Scan for the cell matching the given text and deliver its (x, y) coordinate at center. 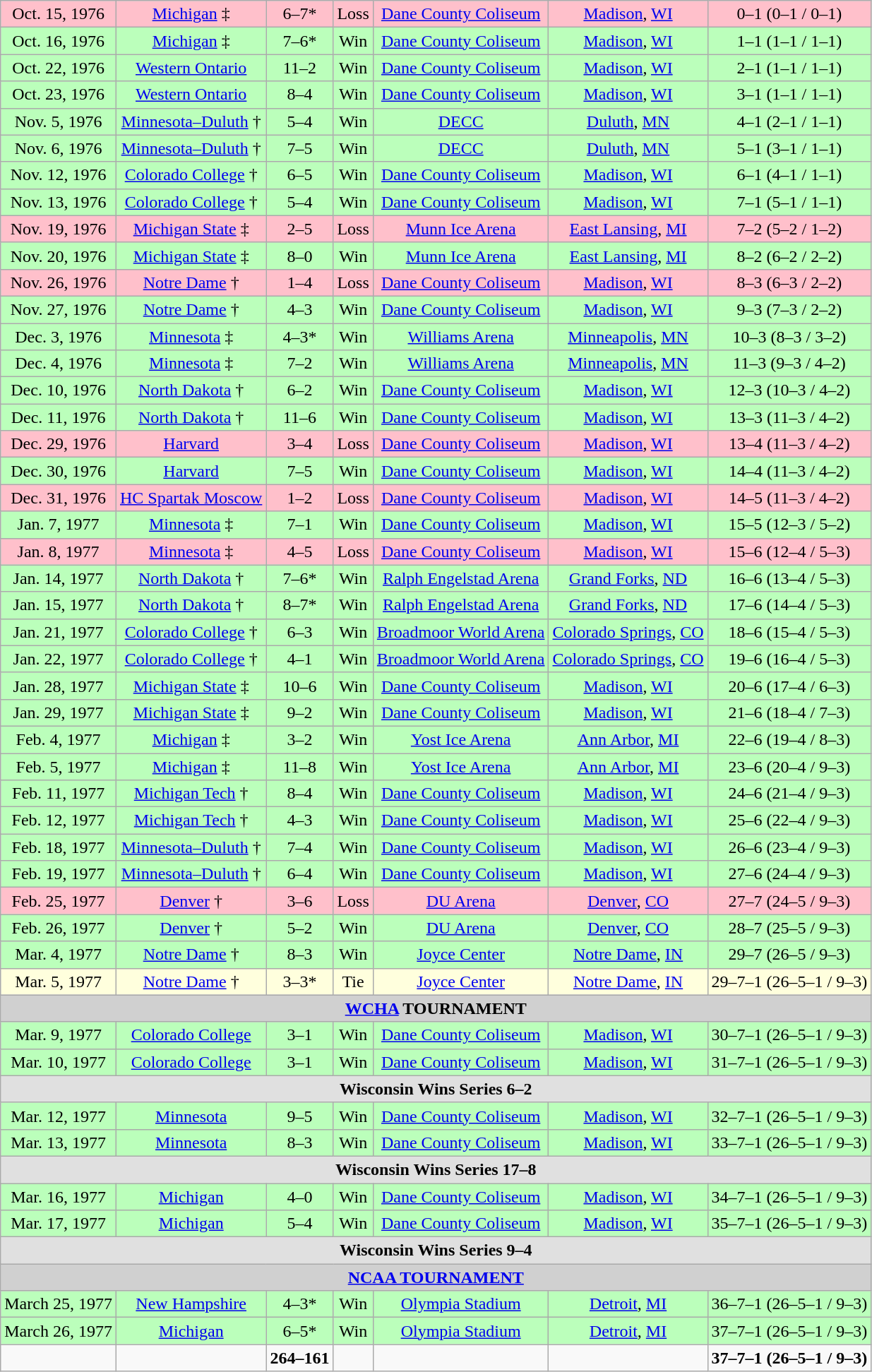
31–7–1 (26–5–1 / 9–3) (789, 1062)
3–1 (1–1 / 1–1) (789, 95)
36–7–1 (26–5–1 / 9–3) (789, 1304)
6–4 (299, 874)
34–7–1 (26–5–1 / 9–3) (789, 1197)
6–3 (299, 632)
Jan. 8, 1977 (59, 551)
30–7–1 (26–5–1 / 9–3) (789, 1035)
4–1 (299, 659)
Feb. 12, 1977 (59, 821)
8–2 (6–2 / 2–2) (789, 256)
8–7* (299, 605)
5–2 (299, 928)
Jan. 21, 1977 (59, 632)
10–3 (8–3 / 3–2) (789, 337)
6–5 (299, 175)
0–1 (0–1 / 0–1) (789, 14)
15–5 (12–3 / 5–2) (789, 525)
6–7* (299, 14)
29–7 (26–5 / 9–3) (789, 955)
Jan. 22, 1977 (59, 659)
9–3 (7–3 / 2–2) (789, 309)
19–6 (16–4 / 5–3) (789, 659)
28–7 (25–5 / 9–3) (789, 928)
Wisconsin Wins Series 17–8 (436, 1169)
3–6 (299, 901)
Dec. 31, 1976 (59, 498)
Feb. 18, 1977 (59, 847)
1–2 (299, 498)
6–1 (4–1 / 1–1) (789, 175)
35–7–1 (26–5–1 / 9–3) (789, 1224)
4–0 (299, 1197)
9–5 (299, 1116)
9–2 (299, 712)
March 26, 1977 (59, 1331)
Nov. 12, 1976 (59, 175)
11–3 (9–3 / 4–2) (789, 364)
Dec. 4, 1976 (59, 364)
Wisconsin Wins Series 9–4 (436, 1251)
13–3 (11–3 / 4–2) (789, 417)
Oct. 15, 1976 (59, 14)
Nov. 5, 1976 (59, 121)
Feb. 19, 1977 (59, 874)
5–1 (3–1 / 1–1) (789, 148)
Dec. 30, 1976 (59, 471)
Mar. 5, 1977 (59, 982)
Mar. 13, 1977 (59, 1143)
Jan. 7, 1977 (59, 525)
Nov. 20, 1976 (59, 256)
Feb. 25, 1977 (59, 901)
Mar. 17, 1977 (59, 1224)
Mar. 10, 1977 (59, 1062)
Wisconsin Wins Series 6–2 (436, 1089)
HC Spartak Moscow (191, 498)
11–2 (299, 68)
Dec. 3, 1976 (59, 337)
29–7–1 (26–5–1 / 9–3) (789, 982)
23–6 (20–4 / 9–3) (789, 766)
7–2 (5–2 / 1–2) (789, 229)
Oct. 22, 1976 (59, 68)
14–4 (11–3 / 4–2) (789, 471)
10–6 (299, 686)
8–0 (299, 256)
Nov. 6, 1976 (59, 148)
14–5 (11–3 / 4–2) (789, 498)
New Hampshire (191, 1304)
Mar. 12, 1977 (59, 1116)
27–6 (24–4 / 9–3) (789, 874)
21–6 (18–4 / 7–3) (789, 712)
15–6 (12–4 / 5–3) (789, 551)
Feb. 26, 1977 (59, 928)
Nov. 27, 1976 (59, 309)
33–7–1 (26–5–1 / 9–3) (789, 1143)
Feb. 5, 1977 (59, 766)
7–4 (299, 847)
22–6 (19–4 / 8–3) (789, 739)
3–2 (299, 739)
4–5 (299, 551)
Mar. 4, 1977 (59, 955)
13–4 (11–3 / 4–2) (789, 444)
12–3 (10–3 / 4–2) (789, 390)
27–7 (24–5 / 9–3) (789, 901)
6–2 (299, 390)
264–161 (299, 1358)
Jan. 28, 1977 (59, 686)
WCHA TOURNAMENT (436, 1008)
17–6 (14–4 / 5–3) (789, 605)
Dec. 10, 1976 (59, 390)
24–6 (21–4 / 9–3) (789, 794)
Oct. 16, 1976 (59, 41)
6–5* (299, 1331)
7–1 (299, 525)
26–6 (23–4 / 9–3) (789, 847)
32–7–1 (26–5–1 / 9–3) (789, 1116)
Nov. 26, 1976 (59, 282)
20–6 (17–4 / 6–3) (789, 686)
4–1 (2–1 / 1–1) (789, 121)
25–6 (22–4 / 9–3) (789, 821)
Feb. 11, 1977 (59, 794)
8–3 (6–3 / 2–2) (789, 282)
NCAA TOURNAMENT (436, 1277)
Feb. 4, 1977 (59, 739)
Tie (353, 982)
7–2 (299, 364)
Jan. 29, 1977 (59, 712)
1–1 (1–1 / 1–1) (789, 41)
3–3* (299, 982)
2–5 (299, 229)
Oct. 23, 1976 (59, 95)
Dec. 29, 1976 (59, 444)
Mar. 9, 1977 (59, 1035)
7–1 (5–1 / 1–1) (789, 202)
16–6 (13–4 / 5–3) (789, 578)
3–4 (299, 444)
Nov. 13, 1976 (59, 202)
2–1 (1–1 / 1–1) (789, 68)
11–8 (299, 766)
Nov. 19, 1976 (59, 229)
Jan. 15, 1977 (59, 605)
Jan. 14, 1977 (59, 578)
11–6 (299, 417)
1–4 (299, 282)
18–6 (15–4 / 5–3) (789, 632)
Dec. 11, 1976 (59, 417)
Mar. 16, 1977 (59, 1197)
March 25, 1977 (59, 1304)
